Pinpoint the cell where the given text exists, returning its [x, y] midpoint coordinate. 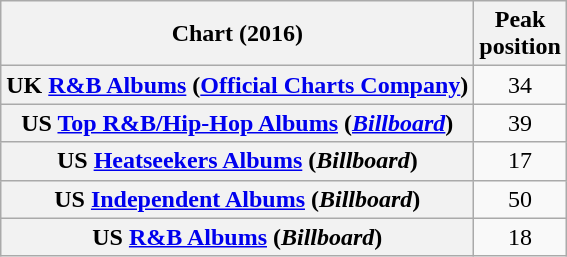
39 [520, 123]
17 [520, 161]
18 [520, 237]
US Independent Albums (Billboard) [238, 199]
US Top R&B/Hip-Hop Albums (Billboard) [238, 123]
US R&B Albums (Billboard) [238, 237]
Peakposition [520, 34]
US Heatseekers Albums (Billboard) [238, 161]
34 [520, 85]
UK R&B Albums (Official Charts Company) [238, 85]
50 [520, 199]
Chart (2016) [238, 34]
